Search for the cell housing the specified text and yield its (X, Y) center coordinate. 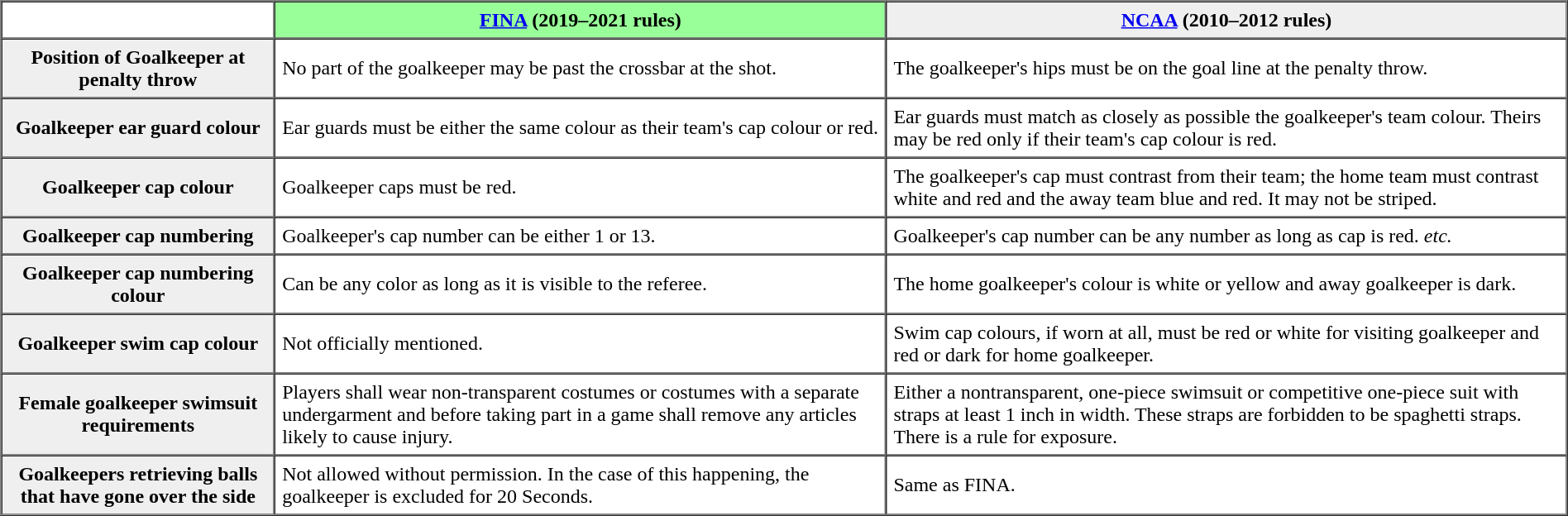
No part of the goalkeeper may be past the crossbar at the shot. (581, 68)
Goalkeeper's cap number can be either 1 or 13. (581, 235)
The goalkeeper's cap must contrast from their team; the home team must contrast white and red and the away team blue and red. It may not be striped. (1226, 187)
Goalkeeper cap numbering (139, 235)
Swim cap colours, if worn at all, must be red or white for visiting goalkeeper and red or dark for home goalkeeper. (1226, 344)
NCAA (2010–2012 rules) (1226, 20)
Female goalkeeper swimsuit requirements (139, 415)
The goalkeeper's hips must be on the goal line at the penalty throw. (1226, 68)
Goalkeepers retrieving balls that have gone over the side (139, 485)
FINA (2019–2021 rules) (581, 20)
Ear guards must match as closely as possible the goalkeeper's team colour. Theirs may be red only if their team's cap colour is red. (1226, 127)
Ear guards must be either the same colour as their team's cap colour or red. (581, 127)
Goalkeeper swim cap colour (139, 344)
The home goalkeeper's colour is white or yellow and away goalkeeper is dark. (1226, 284)
Position of Goalkeeper at penalty throw (139, 68)
Goalkeeper caps must be red. (581, 187)
Goalkeeper cap colour (139, 187)
Goalkeeper ear guard colour (139, 127)
Not allowed without permission. In the case of this happening, the goalkeeper is excluded for 20 Seconds. (581, 485)
Not officially mentioned. (581, 344)
Goalkeeper's cap number can be any number as long as cap is red. etc. (1226, 235)
Can be any color as long as it is visible to the referee. (581, 284)
Same as FINA. (1226, 485)
Goalkeeper cap numbering colour (139, 284)
